Scan for the cell matching the given text and deliver its [x, y] coordinate at center. 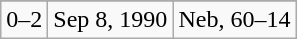
Neb, 60–14 [234, 20]
0–2 [24, 20]
Sep 8, 1990 [110, 20]
